Detect which cell encompasses the target text, then output its [x, y] center coordinate. 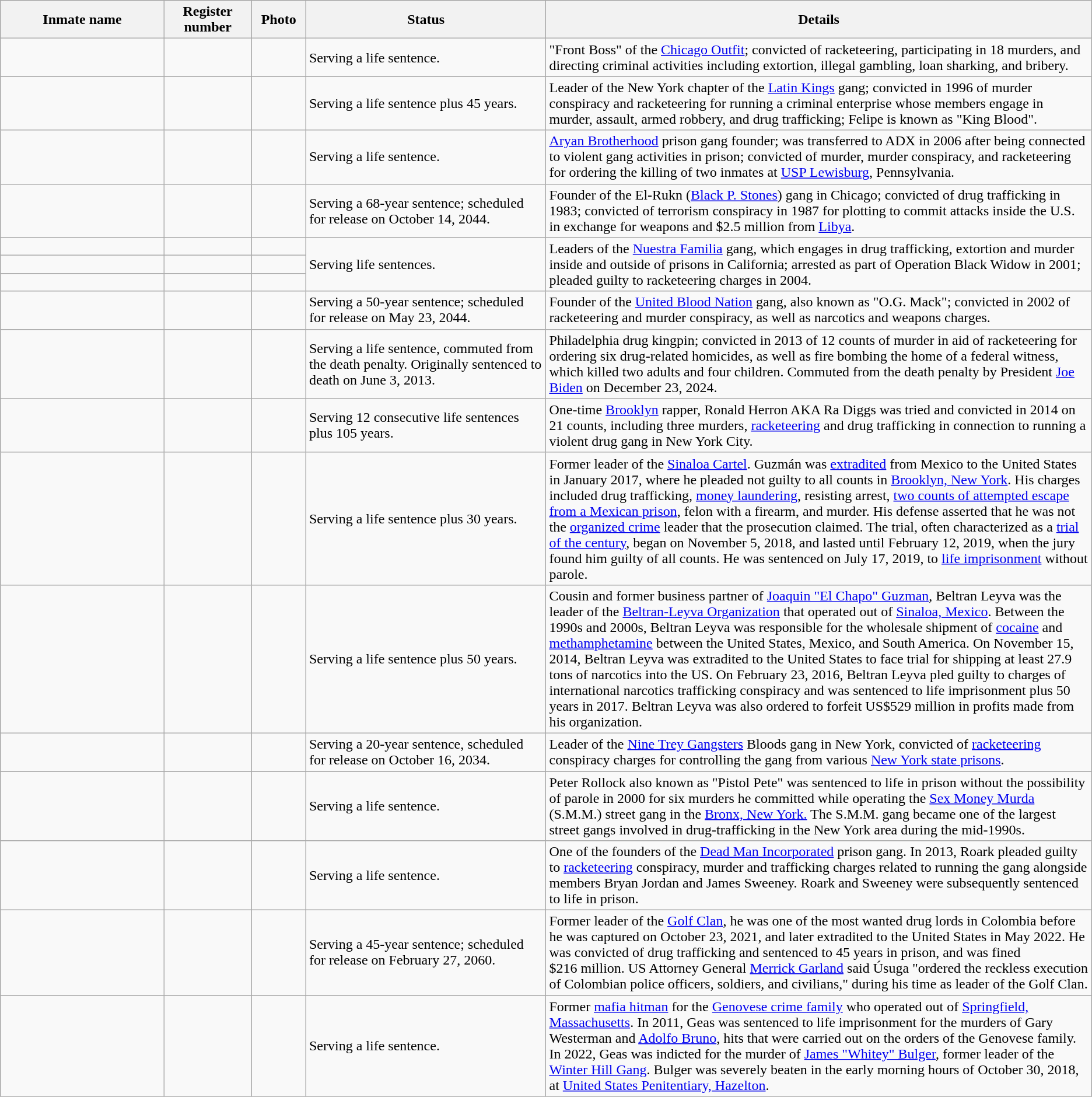
Serving a life sentence, commuted from the death penalty. Originally sentenced to death on June 3, 2013. [426, 364]
Serving a life sentence plus 45 years. [426, 103]
Serving life sentences. [426, 264]
Inmate name [83, 20]
Details [819, 20]
Serving a life sentence plus 30 years. [426, 518]
Serving a 50-year sentence; scheduled for release on May 23, 2044. [426, 310]
Serving a 68-year sentence; scheduled for release on October 14, 2044. [426, 211]
Status [426, 20]
Register number [208, 20]
Serving a 45-year sentence; scheduled for release on February 27, 2060. [426, 953]
Serving 12 consecutive life sentences plus 105 years. [426, 425]
Serving a 20-year sentence, scheduled for release on October 16, 2034. [426, 752]
Serving a life sentence plus 50 years. [426, 659]
Photo [279, 20]
